Search for the cell housing the specified text and yield its [x, y] center coordinate. 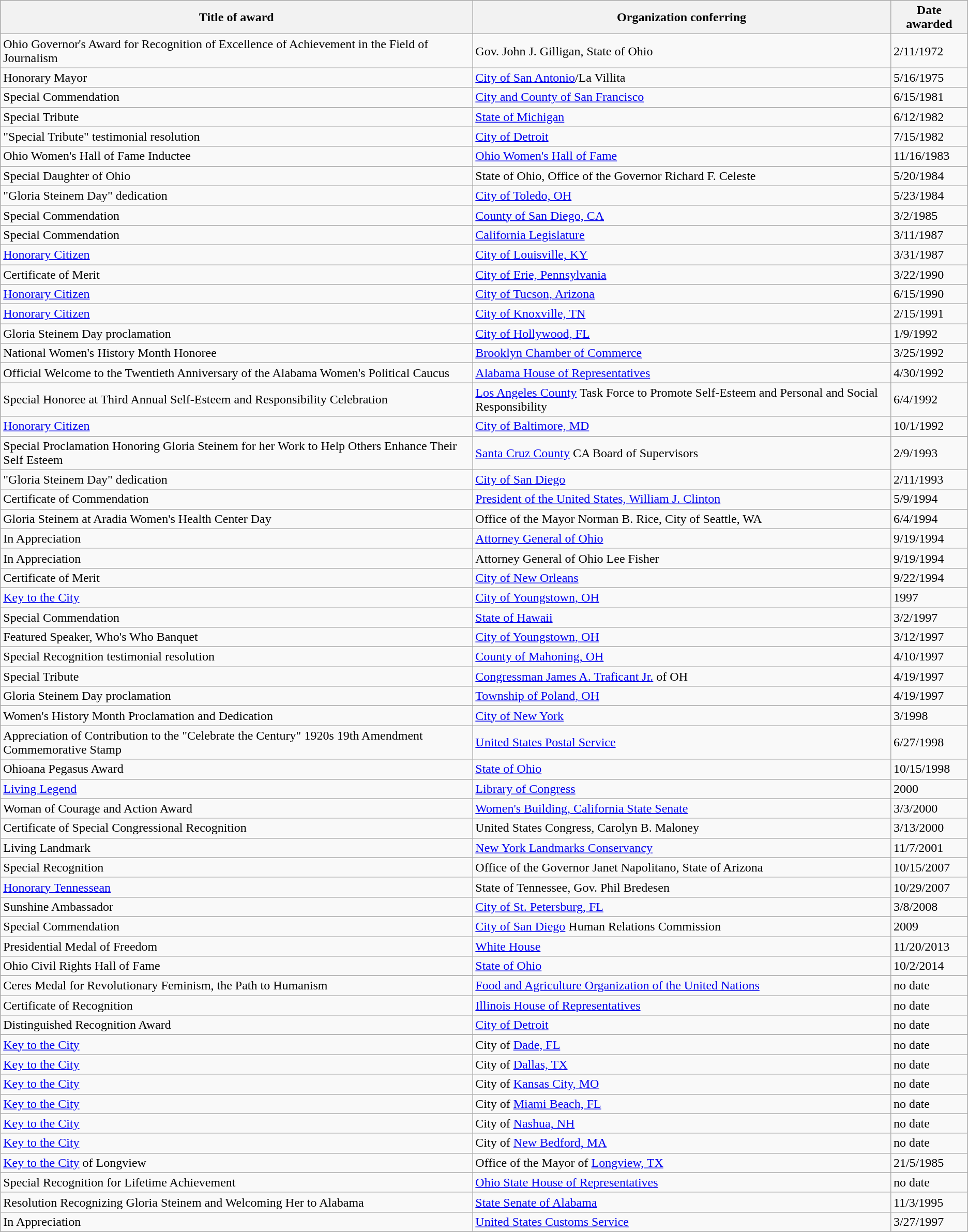
Women's Building, California State Senate [682, 808]
Township of Poland, OH [682, 696]
City of St. Petersburg, FL [682, 907]
Brooklyn Chamber of Commerce [682, 353]
Woman of Courage and Action Award [237, 808]
City of Knoxville, TN [682, 314]
Distinguished Recognition Award [237, 1025]
5/9/1994 [929, 499]
2/11/1972 [929, 51]
Featured Speaker, Who's Who Banquet [237, 637]
Women's History Month Proclamation and Dedication [237, 716]
10/1/1992 [929, 426]
"Special Tribute" testimonial resolution [237, 137]
2009 [929, 926]
6/4/1992 [929, 399]
2/9/1993 [929, 453]
White House [682, 946]
Food and Agriculture Organization of the United Nations [682, 986]
Ohio Governor's Award for Recognition of Excellence of Achievement in the Field of Journalism [237, 51]
City of San Diego Human Relations Commission [682, 926]
10/29/2007 [929, 887]
Illinois House of Representatives [682, 1005]
State of Ohio, Office of the Governor Richard F. Celeste [682, 176]
State of Tennessee, Gov. Phil Bredesen [682, 887]
6/12/1982 [929, 117]
Gloria Steinem at Aradia Women's Health Center Day [237, 519]
6/15/1990 [929, 294]
Attorney General of Ohio Lee Fisher [682, 558]
Title of award [237, 18]
City of Toledo, OH [682, 196]
United States Customs Service [682, 1222]
City of New York [682, 716]
5/20/1984 [929, 176]
Sunshine Ambassador [237, 907]
City of San Diego [682, 479]
6/15/1981 [929, 97]
Ceres Medal for Revolutionary Feminism, the Path to Humanism [237, 986]
Ohio Women's Hall of Fame Inductee [237, 156]
11/7/2001 [929, 848]
Ohio Women's Hall of Fame [682, 156]
National Women's History Month Honoree [237, 353]
21/5/1985 [929, 1163]
Ohio Civil Rights Hall of Fame [237, 966]
3/25/1992 [929, 353]
City of Tucson, Arizona [682, 294]
Certificate of Commendation [237, 499]
5/16/1975 [929, 78]
City of Erie, Pennsylvania [682, 275]
City of Kansas City, MO [682, 1084]
Attorney General of Ohio [682, 538]
City and County of San Francisco [682, 97]
Honorary Tennessean [237, 887]
City of Louisville, KY [682, 254]
3/2/1985 [929, 215]
County of Mahoning, OH [682, 657]
Santa Cruz County CA Board of Supervisors [682, 453]
City of Nashua, NH [682, 1123]
Key to the City of Longview [237, 1163]
6/4/1994 [929, 519]
Special Recognition [237, 867]
Gov. John J. Gilligan, State of Ohio [682, 51]
7/15/1982 [929, 137]
United States Postal Service [682, 743]
Special Recognition testimonial resolution [237, 657]
4/10/1997 [929, 657]
State of Hawaii [682, 617]
11/20/2013 [929, 946]
2000 [929, 789]
Living Legend [237, 789]
6/27/1998 [929, 743]
Special Honoree at Third Annual Self-Esteem and Responsibility Celebration [237, 399]
Office of the Mayor Norman B. Rice, City of Seattle, WA [682, 519]
Certificate of Special Congressional Recognition [237, 828]
City of New Bedford, MA [682, 1143]
City of Baltimore, MD [682, 426]
3/2/1997 [929, 617]
2/15/1991 [929, 314]
4/30/1992 [929, 373]
New York Landmarks Conservancy [682, 848]
10/15/2007 [929, 867]
County of San Diego, CA [682, 215]
City of Miami Beach, FL [682, 1104]
3/8/2008 [929, 907]
3/27/1997 [929, 1222]
Ohioana Pegasus Award [237, 769]
Ohio State House of Representatives [682, 1182]
State Senate of Alabama [682, 1202]
City of Dallas, TX [682, 1064]
Special Recognition for Lifetime Achievement [237, 1182]
9/22/1994 [929, 578]
State of Michigan [682, 117]
City of San Antonio/La Villita [682, 78]
Congressman James A. Traficant Jr. of OH [682, 677]
Official Welcome to the Twentieth Anniversary of the Alabama Women's Political Caucus [237, 373]
10/15/1998 [929, 769]
City of New Orleans [682, 578]
Special Proclamation Honoring Gloria Steinem for her Work to Help Others Enhance Their Self Esteem [237, 453]
5/23/1984 [929, 196]
3/1998 [929, 716]
Office of the Governor Janet Napolitano, State of Arizona [682, 867]
3/13/2000 [929, 828]
11/16/1983 [929, 156]
3/11/1987 [929, 235]
Presidential Medal of Freedom [237, 946]
Appreciation of Contribution to the "Celebrate the Century" 1920s 19th Amendment Commemorative Stamp [237, 743]
Honorary Mayor [237, 78]
Date awarded [929, 18]
California Legislature [682, 235]
3/22/1990 [929, 275]
Certificate of Recognition [237, 1005]
Los Angeles County Task Force to Promote Self-Esteem and Personal and Social Responsibility [682, 399]
3/31/1987 [929, 254]
President of the United States, William J. Clinton [682, 499]
Living Landmark [237, 848]
1/9/1992 [929, 334]
3/12/1997 [929, 637]
City of Dade, FL [682, 1045]
United States Congress, Carolyn B. Maloney [682, 828]
Alabama House of Representatives [682, 373]
Organization conferring [682, 18]
3/3/2000 [929, 808]
2/11/1993 [929, 479]
Office of the Mayor of Longview, TX [682, 1163]
1997 [929, 597]
11/3/1995 [929, 1202]
Library of Congress [682, 789]
City of Hollywood, FL [682, 334]
Resolution Recognizing Gloria Steinem and Welcoming Her to Alabama [237, 1202]
Special Daughter of Ohio [237, 176]
10/2/2014 [929, 966]
